Extract the [x, y] coordinate from the center of the cell holding the provided text.  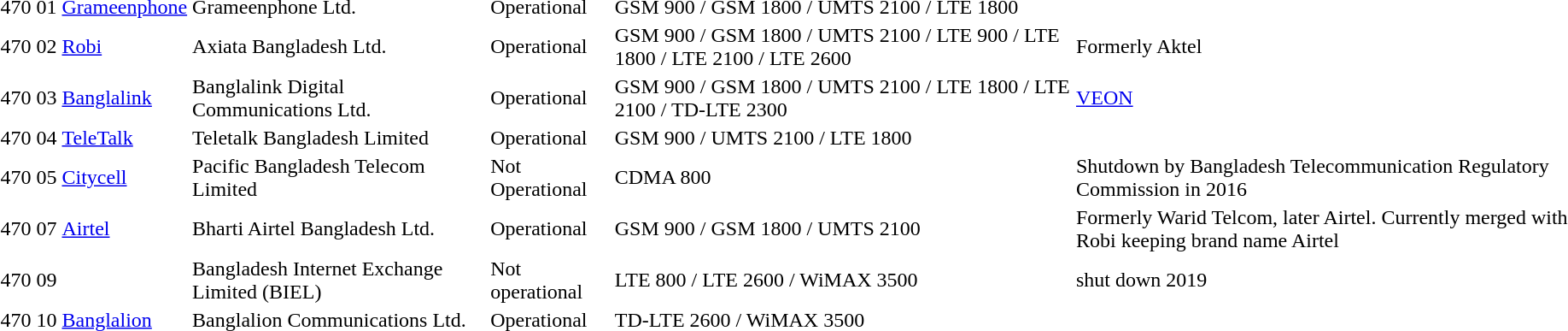
Not operational [550, 281]
Not Operational [550, 178]
Bangladesh Internet Exchange Limited (BIEL) [339, 281]
Banglalink Digital Communications Ltd. [339, 98]
07 [46, 229]
Teletalk Bangladesh Limited [339, 138]
GSM 900 / UMTS 2100 / LTE 1800 [842, 138]
Robi [125, 46]
GSM 900 / GSM 1800 / UMTS 2100 / LTE 900 / LTE 1800 / LTE 2100 / LTE 2600 [842, 46]
TeleTalk [125, 138]
09 [46, 281]
Airtel [125, 229]
GSM 900 / GSM 1800 / UMTS 2100 [842, 229]
03 [46, 98]
04 [46, 138]
Citycell [125, 178]
Pacific Bangladesh Telecom Limited [339, 178]
05 [46, 178]
Banglalink [125, 98]
CDMA 800 [842, 178]
LTE 800 / LTE 2600 / WiMAX 3500 [842, 281]
GSM 900 / GSM 1800 / UMTS 2100 / LTE 1800 / LTE 2100 / TD-LTE 2300 [842, 98]
Axiata Bangladesh Ltd. [339, 46]
02 [46, 46]
Bharti Airtel Bangladesh Ltd. [339, 229]
